For the text-containing cell, return its midpoint in [X, Y] coordinate format. 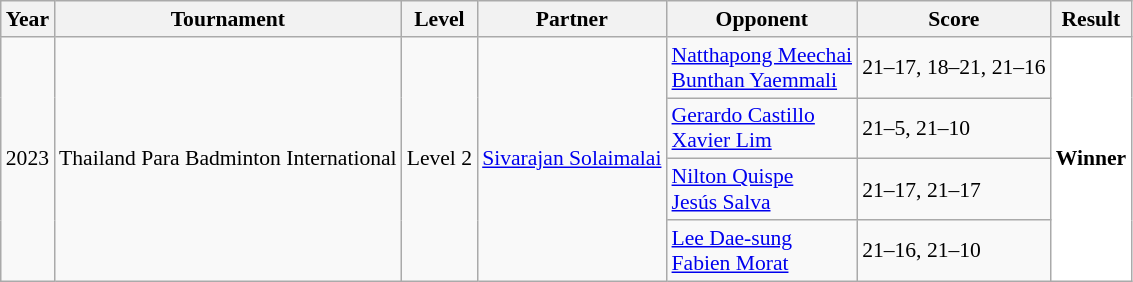
21–17, 21–17 [954, 190]
Thailand Para Badminton International [228, 159]
Partner [572, 19]
Score [954, 19]
21–16, 21–10 [954, 250]
21–17, 18–21, 21–16 [954, 68]
Lee Dae-sung Fabien Morat [762, 250]
Winner [1092, 159]
Result [1092, 19]
Opponent [762, 19]
Gerardo Castillo Xavier Lim [762, 128]
Year [28, 19]
21–5, 21–10 [954, 128]
Sivarajan Solaimalai [572, 159]
Tournament [228, 19]
2023 [28, 159]
Natthapong Meechai Bunthan Yaemmali [762, 68]
Nilton Quispe Jesús Salva [762, 190]
Level 2 [440, 159]
Level [440, 19]
